Pinpoint the cell where the given text exists, returning its (x, y) midpoint coordinate. 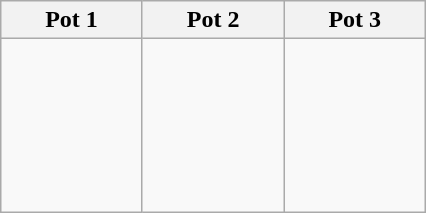
Pot 3 (355, 20)
Pot 1 (72, 20)
Pot 2 (213, 20)
